Find where the given text appears and provide that cell's center as (X, Y) coordinate. 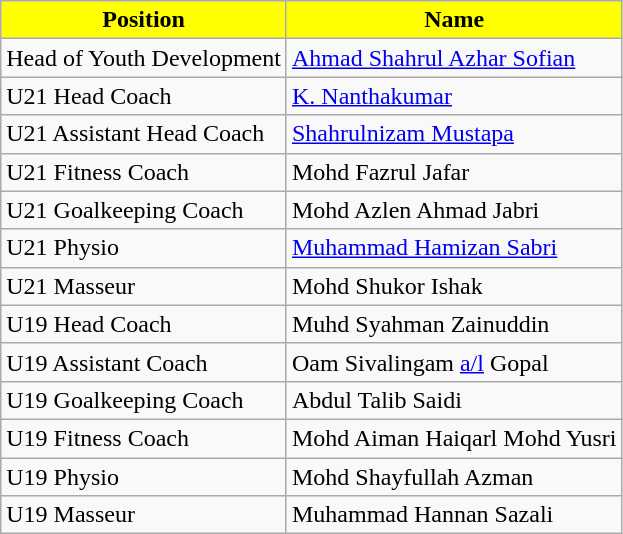
U19 Head Coach (144, 324)
K. Nanthakumar (454, 96)
U19 Masseur (144, 515)
U19 Goalkeeping Coach (144, 400)
U21 Goalkeeping Coach (144, 210)
Ahmad Shahrul Azhar Sofian (454, 58)
U21 Head Coach (144, 96)
U21 Masseur (144, 286)
U21 Physio (144, 248)
U21 Assistant Head Coach (144, 134)
Mohd Shayfullah Azman (454, 477)
Shahrulnizam Mustapa (454, 134)
Abdul Talib Saidi (454, 400)
Muhammad Hannan Sazali (454, 515)
Oam Sivalingam a/l Gopal (454, 362)
U19 Fitness Coach (144, 438)
U21 Fitness Coach (144, 172)
U19 Assistant Coach (144, 362)
Mohd Shukor Ishak (454, 286)
U19 Physio (144, 477)
Mohd Azlen Ahmad Jabri (454, 210)
Name (454, 20)
Muhammad Hamizan Sabri (454, 248)
Muhd Syahman Zainuddin (454, 324)
Mohd Aiman Haiqarl Mohd Yusri (454, 438)
Mohd Fazrul Jafar (454, 172)
Head of Youth Development (144, 58)
Position (144, 20)
